Search for the cell housing the specified text and yield its (X, Y) center coordinate. 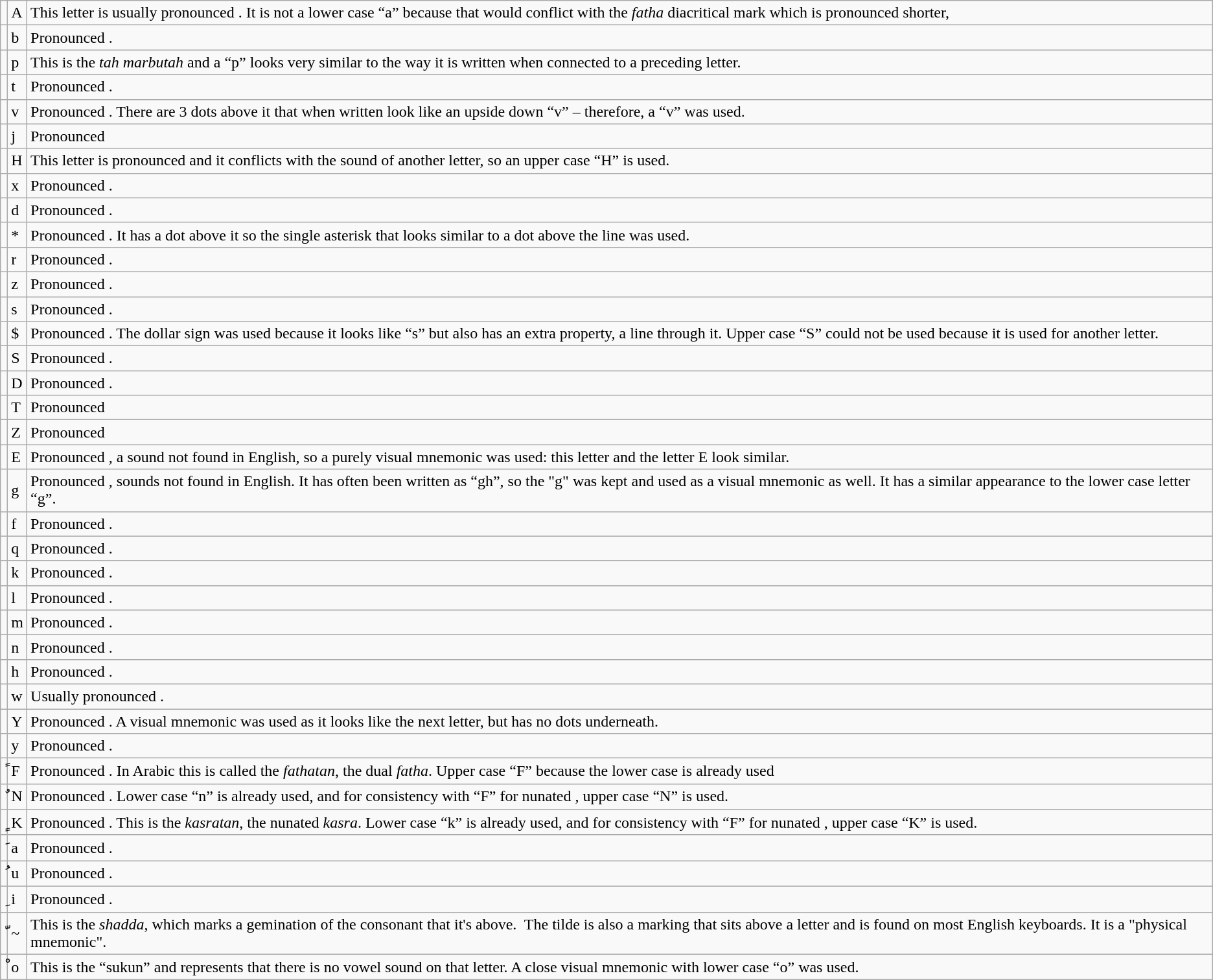
Usually pronounced . (620, 696)
z (17, 284)
T (17, 408)
~ (17, 933)
َ (4, 848)
Pronounced . It has a dot above it so the single asterisk that looks similar to a dot above the line was used. (620, 235)
F (17, 771)
w (17, 696)
k (17, 573)
Z (17, 432)
ٍ (4, 822)
$ (17, 334)
A (17, 13)
Y (17, 721)
N (17, 797)
ْ (4, 967)
j (17, 136)
ّ (4, 933)
r (17, 259)
d (17, 210)
i (17, 899)
S (17, 358)
a (17, 848)
Pronounced , a sound not found in English, so a purely visual mnemonic was used: this letter and the letter E look similar. (620, 457)
m (17, 622)
b (17, 38)
o (17, 967)
g (17, 490)
ِ (4, 899)
Pronounced . A visual mnemonic was used as it looks like the next letter, but has no dots underneath. (620, 721)
l (17, 598)
ٌ (4, 797)
D (17, 383)
u (17, 874)
h (17, 671)
* (17, 235)
f (17, 524)
q (17, 548)
p (17, 62)
E (17, 457)
H (17, 161)
This is the “sukun” and represents that there is no vowel sound on that letter. A close visual mnemonic with lower case “o” was used. (620, 967)
K (17, 822)
y (17, 746)
s (17, 309)
ُ (4, 874)
v (17, 111)
This letter is pronounced and it conflicts with the sound of another letter, so an upper case “H” is used. (620, 161)
Pronounced . In Arabic this is called the fathatan, the dual fatha. Upper case “F” because the lower case is already used (620, 771)
t (17, 87)
x (17, 185)
Pronounced . Lower case “n” is already used, and for consistency with “F” for nunated , upper case “N” is used. (620, 797)
n (17, 647)
Pronounced . There are 3 dots above it that when written look like an upside down “v” – therefore, a “v” was used. (620, 111)
ً (4, 771)
This is the tah marbutah and a “p” looks very similar to the way it is written when connected to a preceding letter. (620, 62)
